Pinpoint the cell where the given text exists, returning its [X, Y] midpoint coordinate. 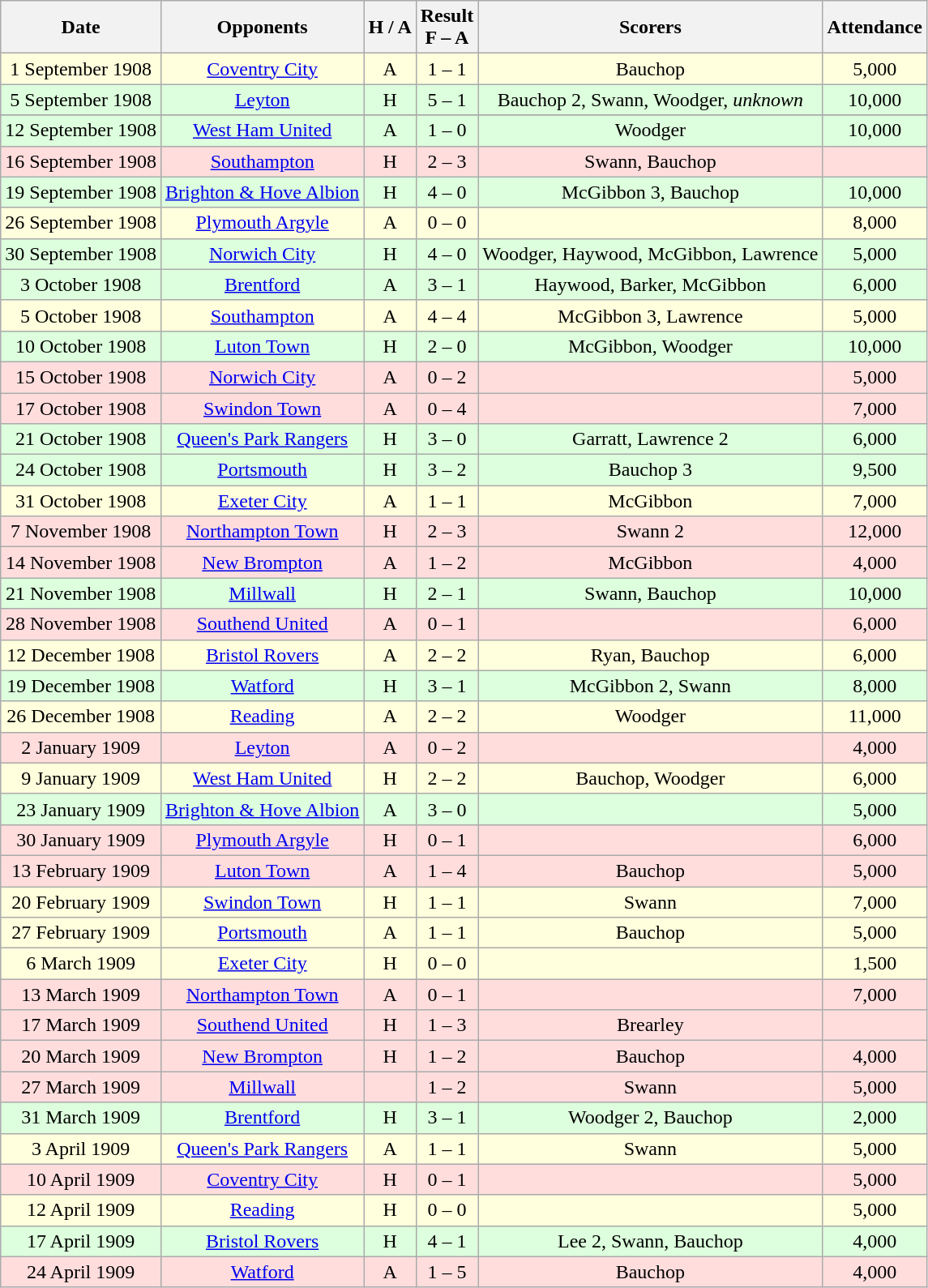
17 April 1909 [81, 1241]
9,500 [875, 470]
24 April 1909 [81, 1272]
5 October 1908 [81, 315]
H / A [390, 28]
McGibbon 2, Swann [650, 686]
1 – 0 [447, 131]
12 September 1908 [81, 131]
30 January 1909 [81, 840]
27 March 1909 [81, 1087]
10 April 1909 [81, 1179]
30 September 1908 [81, 254]
20 March 1909 [81, 1056]
16 September 1908 [81, 161]
0 – 4 [447, 408]
5 – 1 [447, 100]
Haywood, Barker, McGibbon [650, 285]
Swann 2 [650, 532]
24 October 1908 [81, 470]
17 October 1908 [81, 408]
27 February 1909 [81, 933]
Woodger 2, Bauchop [650, 1118]
2 January 1909 [81, 747]
Brearley [650, 1025]
Bauchop 2, Swann, Woodger, unknown [650, 100]
Woodger, Haywood, McGibbon, Lawrence [650, 254]
Scorers [650, 28]
McGibbon 3, Bauchop [650, 192]
5 September 1908 [81, 100]
13 February 1909 [81, 871]
3 – 2 [447, 470]
23 January 1909 [81, 809]
McGibbon, Woodger [650, 346]
ResultF – A [447, 28]
13 March 1909 [81, 995]
21 November 1908 [81, 593]
1 – 5 [447, 1272]
2 – 1 [447, 593]
17 March 1909 [81, 1025]
21 October 1908 [81, 439]
12,000 [875, 532]
14 November 1908 [81, 563]
28 November 1908 [81, 624]
3 October 1908 [81, 285]
10 October 1908 [81, 346]
3 April 1909 [81, 1149]
11,000 [875, 717]
Attendance [875, 28]
2 – 0 [447, 346]
Bauchop, Woodger [650, 778]
9 January 1909 [81, 778]
31 March 1909 [81, 1118]
2,000 [875, 1118]
1 September 1908 [81, 69]
Garratt, Lawrence 2 [650, 439]
19 September 1908 [81, 192]
26 December 1908 [81, 717]
6 March 1909 [81, 964]
Opponents [262, 28]
Ryan, Bauchop [650, 655]
7 November 1908 [81, 532]
1,500 [875, 964]
4 – 1 [447, 1241]
15 October 1908 [81, 377]
4 – 4 [447, 315]
12 December 1908 [81, 655]
26 September 1908 [81, 223]
Lee 2, Swann, Bauchop [650, 1241]
1 – 3 [447, 1025]
1 – 4 [447, 871]
19 December 1908 [81, 686]
12 April 1909 [81, 1210]
31 October 1908 [81, 501]
20 February 1909 [81, 902]
Date [81, 28]
McGibbon 3, Lawrence [650, 315]
Bauchop 3 [650, 470]
